From the cell containing the given text, extract its center point as [x, y] coordinate. 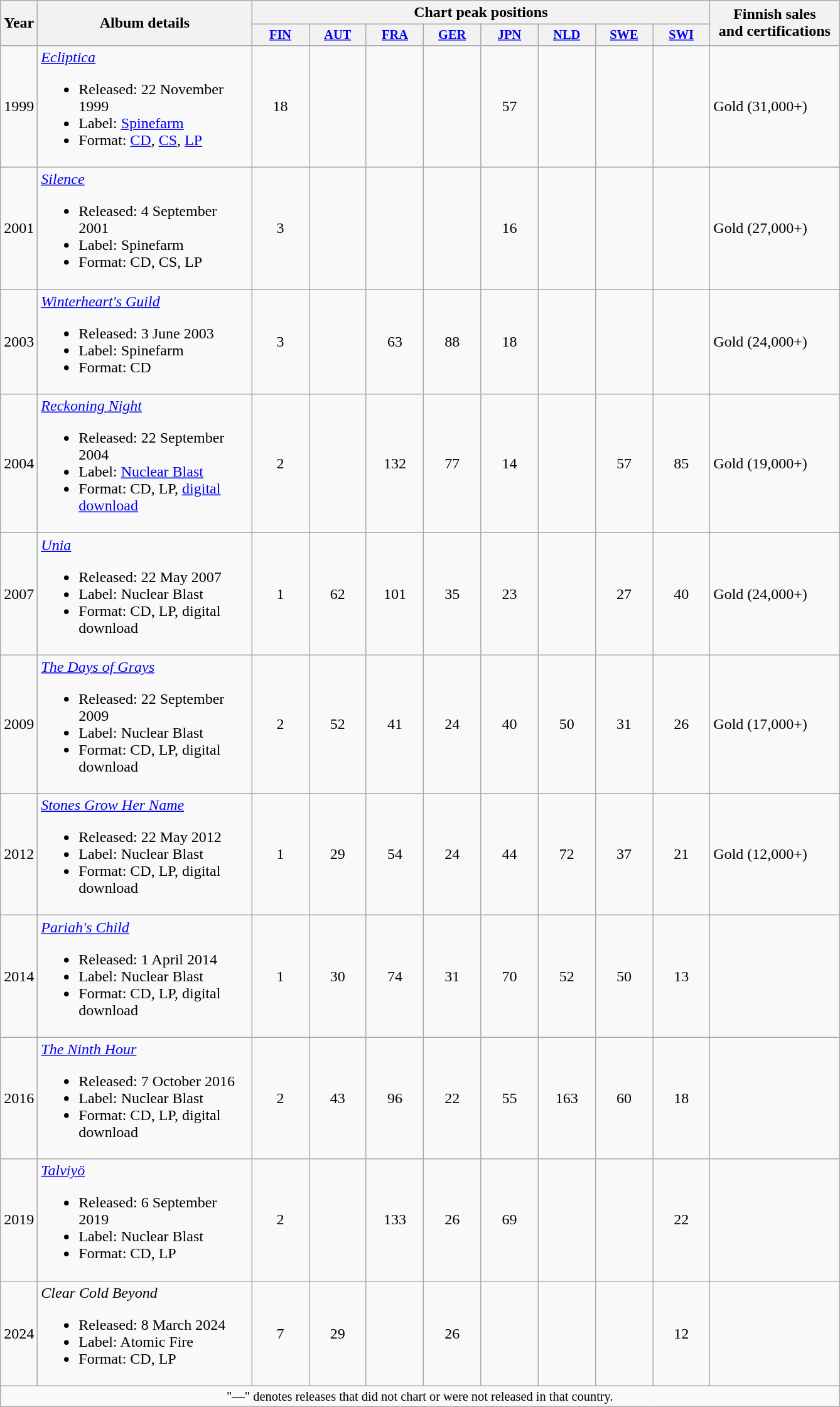
Gold (17,000+) [775, 725]
132 [394, 463]
70 [510, 976]
62 [338, 594]
37 [624, 854]
14 [510, 463]
41 [394, 725]
Chart peak positions [481, 13]
163 [566, 1098]
Gold (27,000+) [775, 229]
12 [682, 1334]
2003 [19, 342]
Year [19, 23]
The Days of GraysReleased: 22 September 2009Label: Nuclear BlastFormat: CD, LP, digital download [144, 725]
2001 [19, 229]
96 [394, 1098]
FRA [394, 35]
13 [682, 976]
Gold (19,000+) [775, 463]
Reckoning NightReleased: 22 September 2004Label: Nuclear BlastFormat: CD, LP, digital download [144, 463]
27 [624, 594]
AUT [338, 35]
SWE [624, 35]
21 [682, 854]
72 [566, 854]
63 [394, 342]
2004 [19, 463]
NLD [566, 35]
UniaReleased: 22 May 2007Label: Nuclear BlastFormat: CD, LP, digital download [144, 594]
TalviyöReleased: 6 September 2019Label: Nuclear BlastFormat: CD, LP [144, 1220]
GER [452, 35]
"—" denotes releases that did not chart or were not released in that country. [420, 1396]
Album details [144, 23]
2007 [19, 594]
44 [510, 854]
2014 [19, 976]
Gold (31,000+) [775, 106]
SWI [682, 35]
2024 [19, 1334]
7 [280, 1334]
60 [624, 1098]
EclipticaReleased: 22 November 1999Label: SpinefarmFormat: CD, CS, LP [144, 106]
54 [394, 854]
SilenceReleased: 4 September 2001Label: SpinefarmFormat: CD, CS, LP [144, 229]
Stones Grow Her NameReleased: 22 May 2012Label: Nuclear BlastFormat: CD, LP, digital download [144, 854]
35 [452, 594]
77 [452, 463]
2016 [19, 1098]
1999 [19, 106]
Clear Cold BeyondReleased: 8 March 2024Label: Atomic FireFormat: CD, LP [144, 1334]
2009 [19, 725]
30 [338, 976]
2019 [19, 1220]
133 [394, 1220]
55 [510, 1098]
43 [338, 1098]
69 [510, 1220]
16 [510, 229]
88 [452, 342]
Pariah's ChildReleased: 1 April 2014Label: Nuclear BlastFormat: CD, LP, digital download [144, 976]
101 [394, 594]
85 [682, 463]
The Ninth HourReleased: 7 October 2016Label: Nuclear BlastFormat: CD, LP, digital download [144, 1098]
FIN [280, 35]
Finnish sales and certifications [775, 23]
74 [394, 976]
Winterheart's GuildReleased: 3 June 2003Label: SpinefarmFormat: CD [144, 342]
23 [510, 594]
2012 [19, 854]
Gold (12,000+) [775, 854]
JPN [510, 35]
